Search for the cell housing the specified text and yield its [x, y] center coordinate. 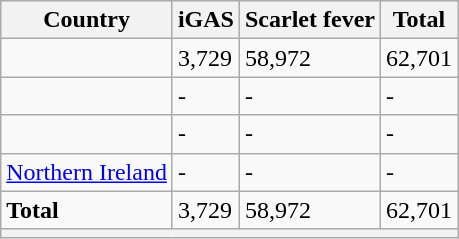
Scarlet fever [310, 20]
Country [87, 20]
Northern Ireland [87, 172]
iGAS [206, 20]
